Provide the [X, Y] coordinate of the cell's center where the given text is located.  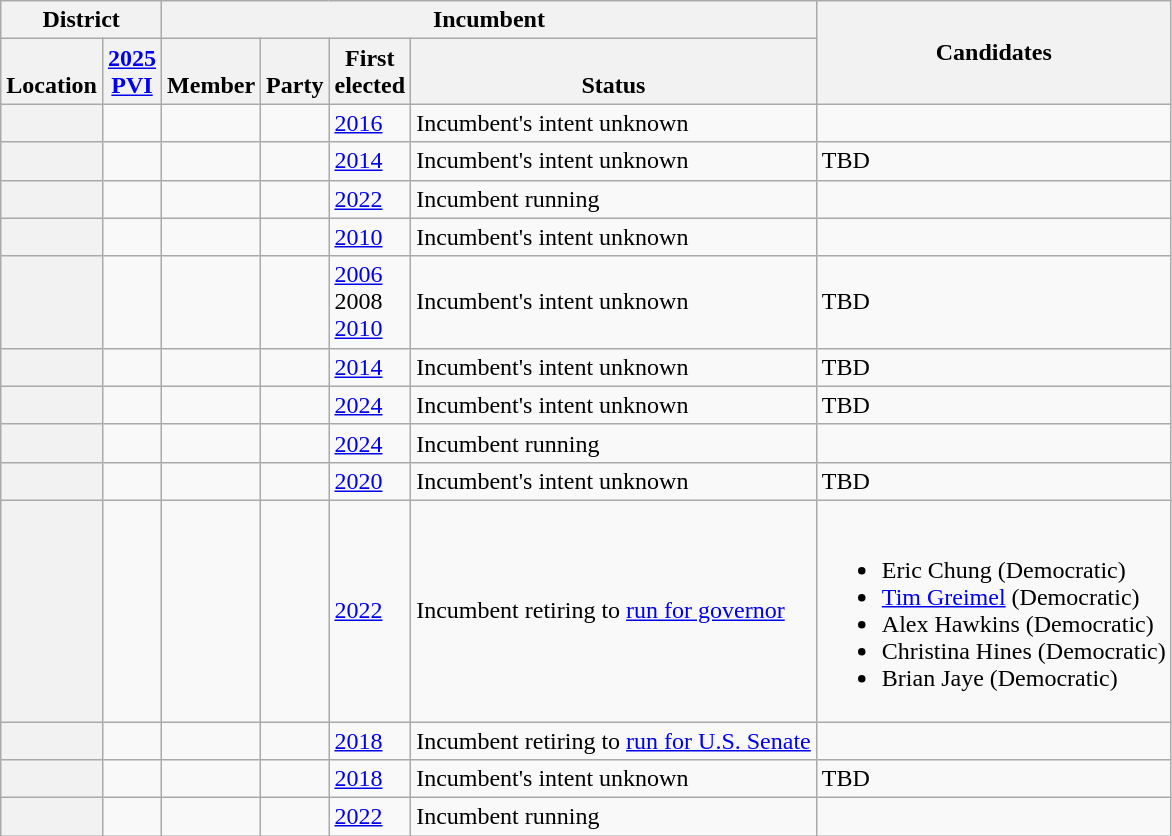
2025PVI [132, 72]
Incumbent retiring to run for governor [614, 610]
Party [295, 72]
Incumbent retiring to run for U.S. Senate [614, 741]
Member [212, 72]
2020 [370, 481]
20062008 2010 [370, 302]
Location [52, 72]
District [82, 20]
Firstelected [370, 72]
Eric Chung (Democratic)Tim Greimel (Democratic)Alex Hawkins (Democratic)Christina Hines (Democratic)Brian Jaye (Democratic) [994, 610]
2016 [370, 123]
2010 [370, 237]
Status [614, 72]
Incumbent [490, 20]
Candidates [994, 52]
